Extract the (x, y) coordinate from the center of the cell holding the provided text.  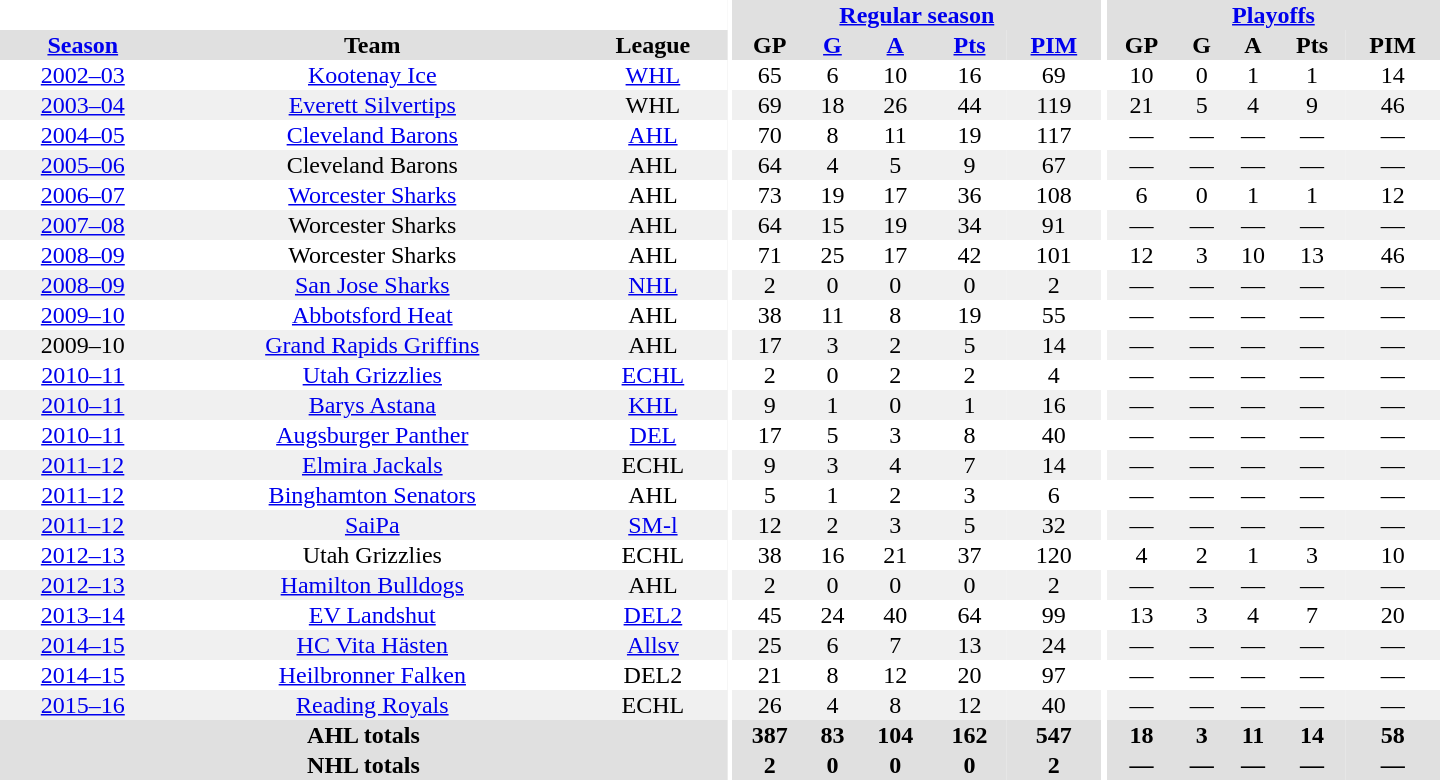
73 (770, 195)
Heilbronner Falken (372, 675)
DEL (653, 435)
NHL totals (364, 765)
Abbotsford Heat (372, 315)
104 (895, 735)
58 (1392, 735)
NHL (653, 285)
547 (1054, 735)
120 (1054, 555)
108 (1054, 195)
Team (372, 45)
2006–07 (83, 195)
67 (1054, 165)
2003–04 (83, 105)
65 (770, 75)
2005–06 (83, 165)
Playoffs (1274, 15)
KHL (653, 405)
Hamilton Bulldogs (372, 585)
HC Vita Hästen (372, 645)
Regular season (918, 15)
2015–16 (83, 705)
42 (969, 255)
2002–03 (83, 75)
387 (770, 735)
44 (969, 105)
2007–08 (83, 225)
34 (969, 225)
70 (770, 135)
Reading Royals (372, 705)
San Jose Sharks (372, 285)
162 (969, 735)
117 (1054, 135)
SaiPa (372, 525)
36 (969, 195)
SM-l (653, 525)
2013–14 (83, 615)
101 (1054, 255)
15 (832, 225)
83 (832, 735)
91 (1054, 225)
2004–05 (83, 135)
Season (83, 45)
Allsv (653, 645)
Binghamton Senators (372, 495)
League (653, 45)
119 (1054, 105)
Kootenay Ice (372, 75)
71 (770, 255)
Barys Astana (372, 405)
Augsburger Panther (372, 435)
32 (1054, 525)
Everett Silvertips (372, 105)
99 (1054, 615)
Grand Rapids Griffins (372, 345)
97 (1054, 675)
37 (969, 555)
AHL totals (364, 735)
Elmira Jackals (372, 465)
55 (1054, 315)
EV Landshut (372, 615)
45 (770, 615)
